Return the (x, y) coordinate for the center point of the cell that contains the specified text.  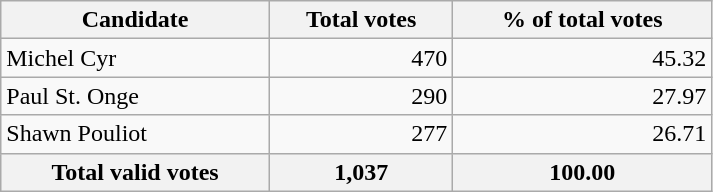
Shawn Pouliot (136, 134)
Paul St. Onge (136, 96)
Total votes (360, 20)
Candidate (136, 20)
27.97 (582, 96)
% of total votes (582, 20)
290 (360, 96)
1,037 (360, 172)
Michel Cyr (136, 58)
Total valid votes (136, 172)
470 (360, 58)
45.32 (582, 58)
26.71 (582, 134)
277 (360, 134)
100.00 (582, 172)
